Provide the (X, Y) coordinate of the cell's center where the given text is located.  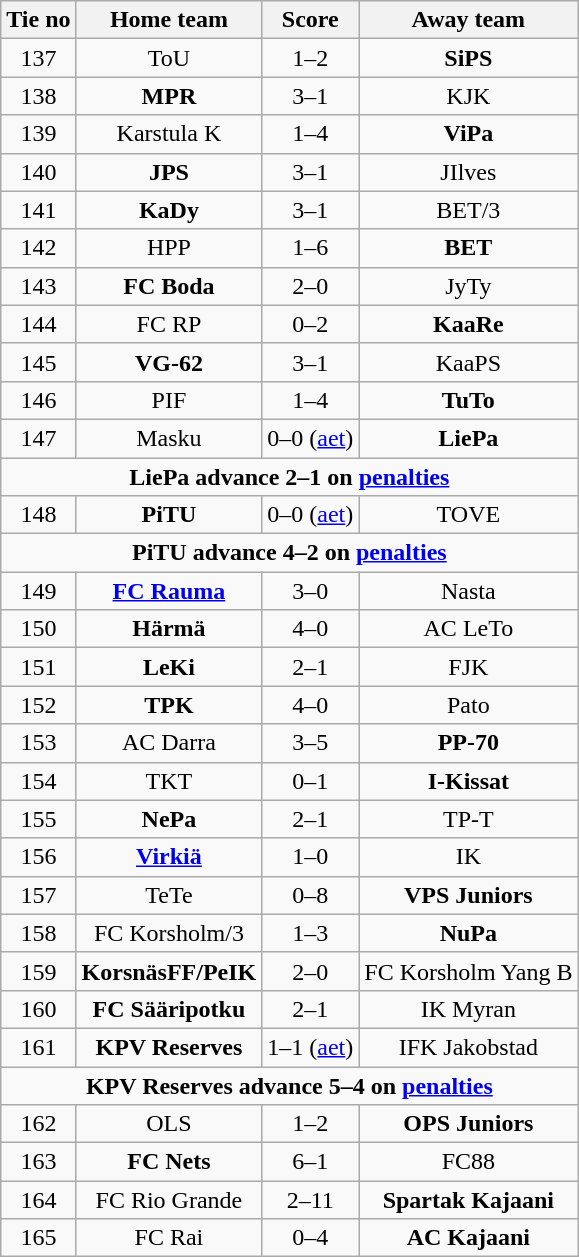
AC Darra (169, 743)
TPK (169, 705)
TKT (169, 781)
FC Korsholm Yang B (468, 971)
159 (38, 971)
FC Rai (169, 1238)
161 (38, 1047)
KaaPS (468, 362)
1–1 (aet) (310, 1047)
152 (38, 705)
JyTy (468, 286)
TuTo (468, 400)
PiTU (169, 515)
140 (38, 172)
BET/3 (468, 210)
FC Sääripotku (169, 1009)
LeKi (169, 667)
1–6 (310, 248)
NePa (169, 819)
I-Kissat (468, 781)
155 (38, 819)
FC88 (468, 1162)
1–3 (310, 933)
OLS (169, 1124)
Pato (468, 705)
FC RP (169, 324)
146 (38, 400)
138 (38, 96)
Home team (169, 20)
6–1 (310, 1162)
FC Rauma (169, 591)
KPV Reserves (169, 1047)
JIlves (468, 172)
1–0 (310, 857)
0–4 (310, 1238)
157 (38, 895)
FC Rio Grande (169, 1200)
ViPa (468, 134)
148 (38, 515)
PiTU advance 4–2 on penalties (290, 553)
Away team (468, 20)
150 (38, 629)
154 (38, 781)
PIF (169, 400)
153 (38, 743)
Score (310, 20)
KPV Reserves advance 5–4 on penalties (290, 1085)
AC LeTo (468, 629)
LiePa (468, 438)
Spartak Kajaani (468, 1200)
KorsnäsFF/PeIK (169, 971)
VPS Juniors (468, 895)
139 (38, 134)
NuPa (468, 933)
FC Nets (169, 1162)
KJK (468, 96)
KaaRe (468, 324)
PP-70 (468, 743)
0–2 (310, 324)
3–5 (310, 743)
149 (38, 591)
LiePa advance 2–1 on penalties (290, 477)
HPP (169, 248)
147 (38, 438)
IK Myran (468, 1009)
FC Korsholm/3 (169, 933)
ToU (169, 58)
FC Boda (169, 286)
142 (38, 248)
Virkiä (169, 857)
BET (468, 248)
JPS (169, 172)
158 (38, 933)
164 (38, 1200)
Nasta (468, 591)
IFK Jakobstad (468, 1047)
OPS Juniors (468, 1124)
162 (38, 1124)
144 (38, 324)
MPR (169, 96)
TP-T (468, 819)
TOVE (468, 515)
145 (38, 362)
AC Kajaani (468, 1238)
Härmä (169, 629)
156 (38, 857)
163 (38, 1162)
VG-62 (169, 362)
SiPS (468, 58)
160 (38, 1009)
141 (38, 210)
IK (468, 857)
TeTe (169, 895)
0–1 (310, 781)
137 (38, 58)
3–0 (310, 591)
KaDy (169, 210)
FJK (468, 667)
0–8 (310, 895)
2–11 (310, 1200)
151 (38, 667)
Masku (169, 438)
Tie no (38, 20)
143 (38, 286)
Karstula K (169, 134)
165 (38, 1238)
